Scan for the cell matching the given text and deliver its (X, Y) coordinate at center. 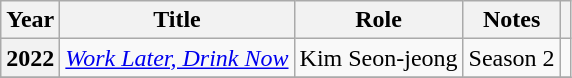
Role (378, 20)
Title (177, 20)
Work Later, Drink Now (177, 58)
Season 2 (512, 58)
2022 (30, 58)
Kim Seon-jeong (378, 58)
Notes (512, 20)
Year (30, 20)
